Capture the cell that displays the provided text and extract its [x, y] central coordinate. 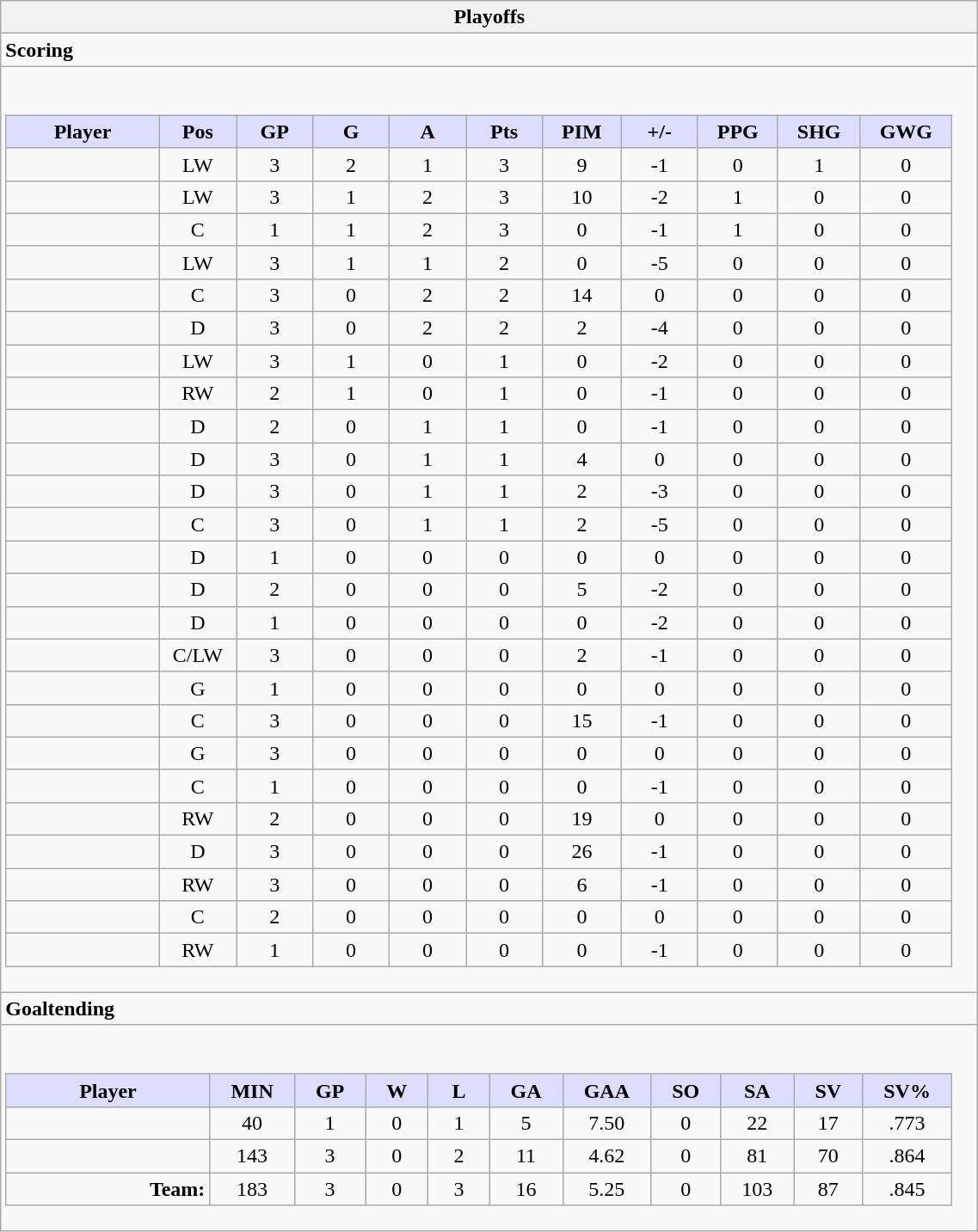
4 [582, 459]
SV% [907, 1090]
9 [582, 164]
Playoffs [489, 17]
SO [686, 1090]
-4 [659, 328]
PIM [582, 132]
SA [757, 1090]
Player MIN GP W L GA GAA SO SA SV SV% 40 1 0 1 5 7.50 0 22 17 .773 143 3 0 2 11 4.62 0 81 70 .864 Team: 183 3 0 3 16 5.25 0 103 87 .845 [489, 1128]
SHG [819, 132]
GAA [606, 1090]
PPG [738, 132]
11 [526, 1156]
.845 [907, 1189]
17 [828, 1123]
7.50 [606, 1123]
Team: [108, 1189]
40 [252, 1123]
10 [582, 197]
Goaltending [489, 1008]
Pts [504, 132]
14 [582, 295]
W [397, 1090]
87 [828, 1189]
16 [526, 1189]
15 [582, 720]
Scoring [489, 50]
+/- [659, 132]
.773 [907, 1123]
143 [252, 1156]
26 [582, 852]
4.62 [606, 1156]
-3 [659, 492]
A [428, 132]
Pos [198, 132]
SV [828, 1090]
183 [252, 1189]
22 [757, 1123]
19 [582, 818]
L [459, 1090]
GWG [906, 132]
103 [757, 1189]
5.25 [606, 1189]
.864 [907, 1156]
GA [526, 1090]
81 [757, 1156]
C/LW [198, 655]
MIN [252, 1090]
6 [582, 885]
70 [828, 1156]
